Locate the cell with the specified text and output its [X, Y] center coordinate. 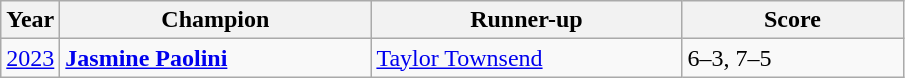
Year [30, 20]
Score [792, 20]
Champion [216, 20]
Taylor Townsend [526, 58]
2023 [30, 58]
Jasmine Paolini [216, 58]
Runner-up [526, 20]
6–3, 7–5 [792, 58]
